Return (X, Y) of the center of cell containing provided text 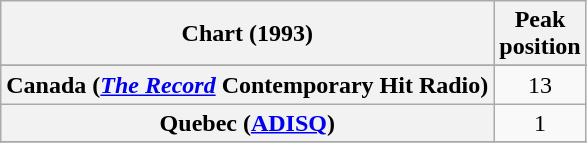
1 (540, 123)
Chart (1993) (248, 34)
Quebec (ADISQ) (248, 123)
13 (540, 85)
Peakposition (540, 34)
Canada (The Record Contemporary Hit Radio) (248, 85)
